Extract the [X, Y] coordinate from the center of the cell holding the provided text.  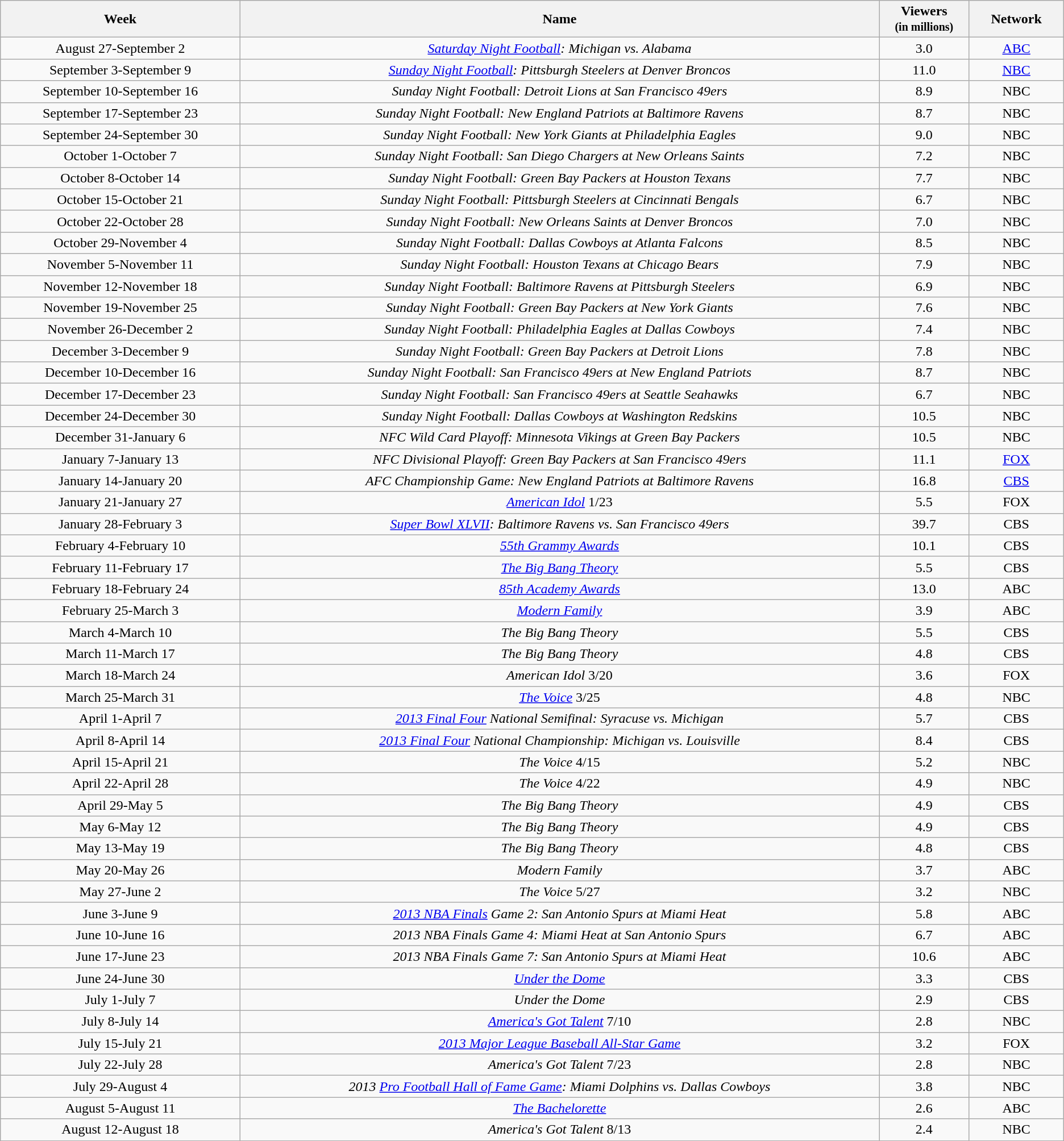
August 5-August 11 [120, 1108]
5.8 [924, 913]
8.9 [924, 91]
9.0 [924, 135]
11.0 [924, 70]
September 3-September 9 [120, 70]
America's Got Talent 7/23 [559, 1065]
2013 NBA Finals Game 7: San Antonio Spurs at Miami Heat [559, 956]
2013 NBA Finals Game 2: San Antonio Spurs at Miami Heat [559, 913]
American Idol 1/23 [559, 502]
5.7 [924, 719]
December 17-December 23 [120, 394]
Sunday Night Football: San Francisco 49ers at New England Patriots [559, 373]
Sunday Night Football: Green Bay Packers at Detroit Lions [559, 351]
Sunday Night Football: Detroit Lions at San Francisco 49ers [559, 91]
May 6-May 12 [120, 827]
January 28-February 3 [120, 524]
55th Grammy Awards [559, 545]
July 8-July 14 [120, 1022]
May 27-June 2 [120, 892]
April 8-April 14 [120, 740]
NFC Divisional Playoff: Green Bay Packers at San Francisco 49ers [559, 459]
3.9 [924, 610]
November 19-November 25 [120, 308]
April 29-May 5 [120, 805]
Sunday Night Football: Green Bay Packers at New York Giants [559, 308]
October 15-October 21 [120, 199]
February 11-February 17 [120, 567]
March 25-March 31 [120, 697]
85th Academy Awards [559, 589]
February 25-March 3 [120, 610]
April 1-April 7 [120, 719]
AFC Championship Game: New England Patriots at Baltimore Ravens [559, 481]
March 18-March 24 [120, 676]
7.7 [924, 178]
2013 Final Four National Championship: Michigan vs. Louisville [559, 740]
November 5-November 11 [120, 264]
July 1-July 7 [120, 1000]
7.8 [924, 351]
8.4 [924, 740]
November 12-November 18 [120, 286]
Sunday Night Football: Green Bay Packers at Houston Texans [559, 178]
October 1-October 7 [120, 156]
Sunday Night Football: Pittsburgh Steelers at Cincinnati Bengals [559, 199]
American Idol 3/20 [559, 676]
The Bachelorette [559, 1108]
June 10-June 16 [120, 935]
April 15-April 21 [120, 762]
June 17-June 23 [120, 956]
June 24-June 30 [120, 978]
May 20-May 26 [120, 870]
October 22-October 28 [120, 221]
February 4-February 10 [120, 545]
7.6 [924, 308]
November 26-December 2 [120, 330]
3.7 [924, 870]
March 4-March 10 [120, 632]
13.0 [924, 589]
July 22-July 28 [120, 1065]
October 8-October 14 [120, 178]
April 22-April 28 [120, 784]
America's Got Talent 8/13 [559, 1130]
January 7-January 13 [120, 459]
Saturday Night Football: Michigan vs. Alabama [559, 48]
September 10-September 16 [120, 91]
16.8 [924, 481]
Sunday Night Football: Pittsburgh Steelers at Denver Broncos [559, 70]
2.4 [924, 1130]
2.9 [924, 1000]
39.7 [924, 524]
Sunday Night Football: Dallas Cowboys at Atlanta Falcons [559, 243]
7.2 [924, 156]
Sunday Night Football: Houston Texans at Chicago Bears [559, 264]
2013 Major League Baseball All-Star Game [559, 1043]
7.0 [924, 221]
3.0 [924, 48]
Super Bowl XLVII: Baltimore Ravens vs. San Francisco 49ers [559, 524]
Sunday Night Football: New Orleans Saints at Denver Broncos [559, 221]
August 27-September 2 [120, 48]
The Voice 5/27 [559, 892]
3.6 [924, 676]
America's Got Talent 7/10 [559, 1022]
7.9 [924, 264]
December 31-January 6 [120, 438]
6.9 [924, 286]
11.1 [924, 459]
Sunday Night Football: Baltimore Ravens at Pittsburgh Steelers [559, 286]
Week [120, 19]
December 10-December 16 [120, 373]
September 24-September 30 [120, 135]
Sunday Night Football: Philadelphia Eagles at Dallas Cowboys [559, 330]
2013 Final Four National Semifinal: Syracuse vs. Michigan [559, 719]
Sunday Night Football: New York Giants at Philadelphia Eagles [559, 135]
January 14-January 20 [120, 481]
Sunday Night Football: New England Patriots at Baltimore Ravens [559, 113]
July 15-July 21 [120, 1043]
May 13-May 19 [120, 848]
2013 Pro Football Hall of Fame Game: Miami Dolphins vs. Dallas Cowboys [559, 1086]
Viewers(in millions) [924, 19]
Name [559, 19]
NFC Wild Card Playoff: Minnesota Vikings at Green Bay Packers [559, 438]
The Voice 4/15 [559, 762]
January 21-January 27 [120, 502]
June 3-June 9 [120, 913]
10.6 [924, 956]
3.8 [924, 1086]
Sunday Night Football: San Francisco 49ers at Seattle Seahawks [559, 394]
March 11-March 17 [120, 654]
The Voice 3/25 [559, 697]
7.4 [924, 330]
10.1 [924, 545]
December 3-December 9 [120, 351]
Network [1016, 19]
2.6 [924, 1108]
3.3 [924, 978]
August 12-August 18 [120, 1130]
July 29-August 4 [120, 1086]
Sunday Night Football: Dallas Cowboys at Washington Redskins [559, 416]
September 17-September 23 [120, 113]
Sunday Night Football: San Diego Chargers at New Orleans Saints [559, 156]
October 29-November 4 [120, 243]
5.2 [924, 762]
8.5 [924, 243]
2013 NBA Finals Game 4: Miami Heat at San Antonio Spurs [559, 935]
The Voice 4/22 [559, 784]
February 18-February 24 [120, 589]
December 24-December 30 [120, 416]
